Return the (X, Y) coordinate for the center point of the cell that contains the specified text.  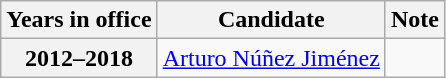
2012–2018 (79, 58)
Arturo Núñez Jiménez (271, 58)
Years in office (79, 20)
Candidate (271, 20)
Note (414, 20)
